Find where the given text appears and provide that cell's center as [x, y] coordinate. 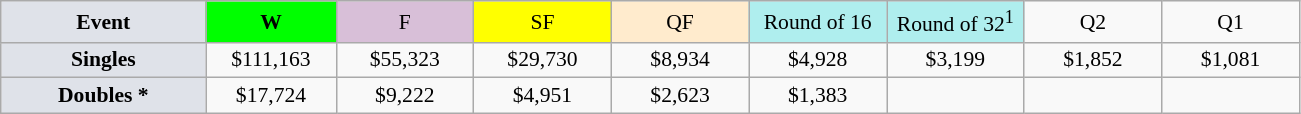
$55,323 [405, 60]
$2,623 [680, 96]
Event [104, 22]
Q1 [1231, 22]
$3,199 [955, 60]
QF [680, 22]
SF [543, 22]
$29,730 [543, 60]
$9,222 [405, 96]
W [271, 22]
F [405, 22]
$1,852 [1093, 60]
Round of 321 [955, 22]
Singles [104, 60]
Q2 [1093, 22]
$8,934 [680, 60]
$1,081 [1231, 60]
$1,383 [818, 96]
$17,724 [271, 96]
Round of 16 [818, 22]
$111,163 [271, 60]
Doubles * [104, 96]
$4,928 [818, 60]
$4,951 [543, 96]
